Extract the (x, y) coordinate from the center of the cell holding the provided text.  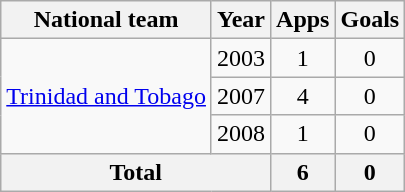
National team (106, 20)
Total (136, 172)
Apps (303, 20)
6 (303, 172)
Trinidad and Tobago (106, 96)
Year (240, 20)
2008 (240, 134)
2003 (240, 58)
4 (303, 96)
2007 (240, 96)
Goals (370, 20)
